Return [X, Y] of the center of cell containing provided text 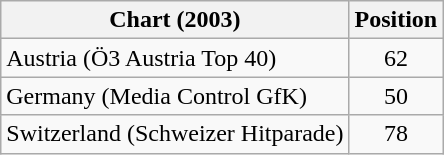
Germany (Media Control GfK) [175, 96]
62 [396, 58]
50 [396, 96]
Austria (Ö3 Austria Top 40) [175, 58]
78 [396, 134]
Position [396, 20]
Chart (2003) [175, 20]
Switzerland (Schweizer Hitparade) [175, 134]
